Return the (x, y) coordinate for the center point of the cell that contains the specified text.  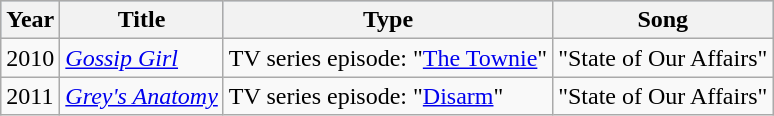
Grey's Anatomy (142, 96)
2010 (30, 58)
TV series episode: "Disarm" (388, 96)
Song (663, 20)
Type (388, 20)
Gossip Girl (142, 58)
Year (30, 20)
2011 (30, 96)
Title (142, 20)
TV series episode: "The Townie" (388, 58)
